Scan for the cell matching the given text and deliver its [x, y] coordinate at center. 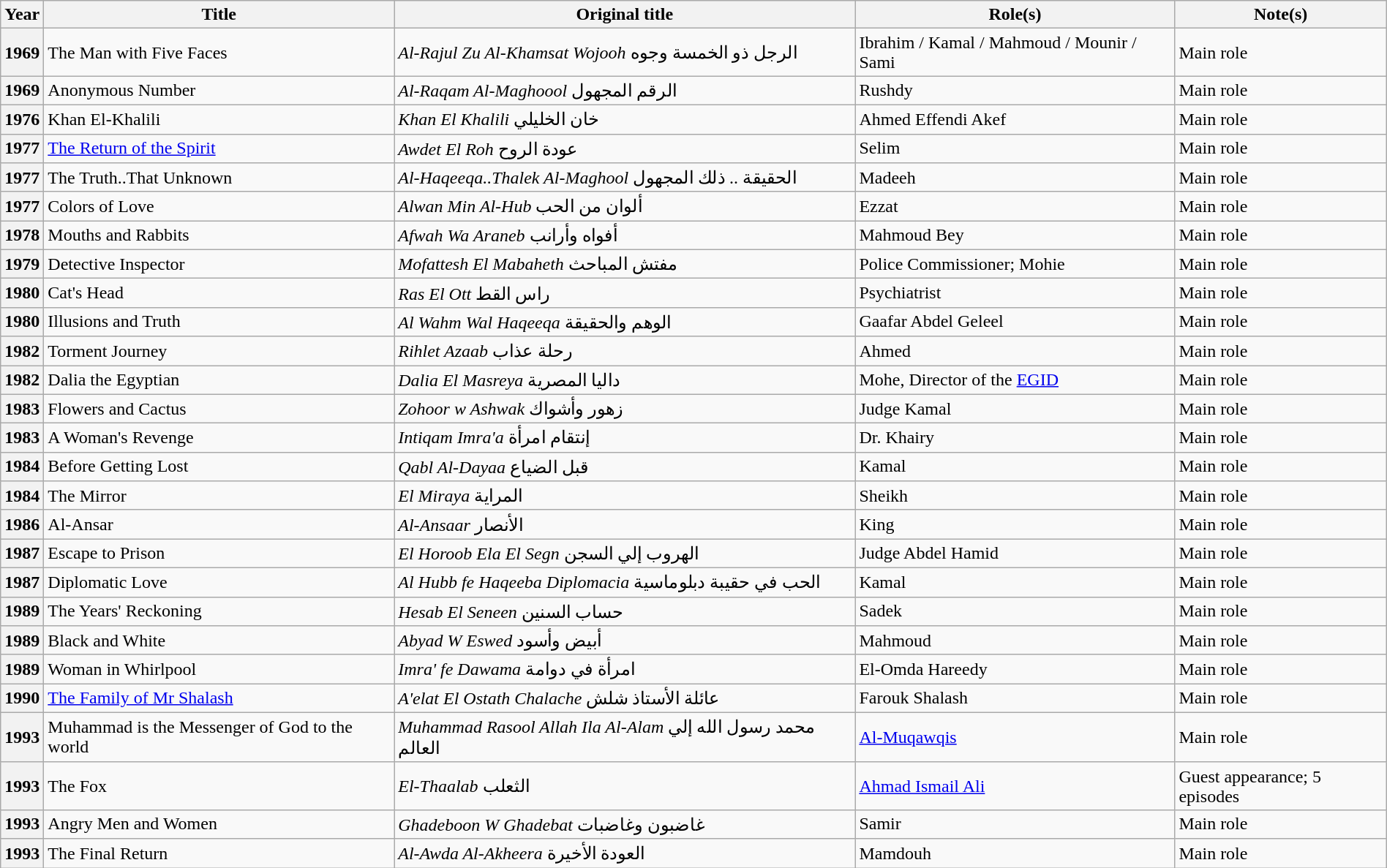
Awdet El Roh عودة الروح [625, 148]
Dalia El Masreya داليا المصرية [625, 380]
El-Thaalab الثعلب [625, 785]
Guest appearance; 5 episodes [1280, 785]
The Mirror [219, 496]
Flowers and Cactus [219, 409]
A Woman's Revenge [219, 438]
Al-Ansar [219, 524]
Al Hubb fe Haqeeba Diplomacia الحب في حقيبة دبلوماسية [625, 582]
Farouk Shalash [1015, 698]
Al Wahm Wal Haqeeqa الوهم والحقيقة [625, 322]
Cat's Head [219, 293]
Madeeh [1015, 178]
Muhammad Rasool Allah Ila Al-Alam محمد رسول الله إلي العالم [625, 737]
1976 [22, 119]
Sheikh [1015, 496]
King [1015, 524]
Hesab El Seneen حساب السنين [625, 611]
Ahmed [1015, 351]
Ahmed Effendi Akef [1015, 119]
Mahmoud [1015, 641]
Illusions and Truth [219, 322]
Police Commissioner; Mohie [1015, 264]
Mamdouh [1015, 853]
Al-Awda Al-Akheera العودة الأخيرة [625, 853]
Psychiatrist [1015, 293]
Muhammad is the Messenger of God to the world [219, 737]
Ezzat [1015, 206]
El-Omda Hareedy [1015, 669]
Note(s) [1280, 15]
Al-Ansaar الأنصار [625, 524]
1986 [22, 524]
Mouths and Rabbits [219, 235]
1979 [22, 264]
Colors of Love [219, 206]
Al-Raqam Al-Maghoool الرقم المجهول [625, 91]
Intiqam Imra'a إنتقام امرأة [625, 438]
Mohe, Director of the EGID [1015, 380]
The Fox [219, 785]
The Years' Reckoning [219, 611]
Dr. Khairy [1015, 438]
Angry Men and Women [219, 824]
1990 [22, 698]
Khan El-Khalili [219, 119]
Before Getting Lost [219, 467]
El Miraya المراية [625, 496]
Khan El Khalili خان الخليلي [625, 119]
Ghadeboon W Ghadebat غاضبون وغاضبات [625, 824]
Sadek [1015, 611]
Ibrahim / Kamal / Mahmoud / Mounir / Sami [1015, 53]
Ras El Ott راس القط [625, 293]
Abyad W Eswed أبيض وأسود [625, 641]
Original title [625, 15]
Mahmoud Bey [1015, 235]
Zohoor w Ashwak زهور وأشواك [625, 409]
A'elat El Ostath Chalache عائلة الأستاذ شلش [625, 698]
Year [22, 15]
Ahmad Ismail Ali [1015, 785]
Alwan Min Al-Hub ألوان من الحب [625, 206]
Judge Abdel Hamid [1015, 554]
Rushdy [1015, 91]
Role(s) [1015, 15]
Rihlet Azaab رحلة عذاب [625, 351]
Afwah Wa Araneb أفواه وأرانب [625, 235]
Mofattesh El Mabaheth مفتش المباحث [625, 264]
1978 [22, 235]
The Family of Mr Shalash [219, 698]
Torment Journey [219, 351]
Gaafar Abdel Geleel [1015, 322]
Escape to Prison [219, 554]
Diplomatic Love [219, 582]
The Return of the Spirit [219, 148]
The Truth..That Unknown [219, 178]
Samir [1015, 824]
El Horoob Ela El Segn الهروب إلي السجن [625, 554]
Al-Muqawqis [1015, 737]
Al-Haqeeqa..Thalek Al-Maghool الحقيقة .. ذلك المجهول [625, 178]
Qabl Al-Dayaa قبل الضياع [625, 467]
Judge Kamal [1015, 409]
Title [219, 15]
Anonymous Number [219, 91]
Imra' fe Dawama امرأة في دوامة [625, 669]
The Man with Five Faces [219, 53]
Detective Inspector [219, 264]
The Final Return [219, 853]
Woman in Whirlpool [219, 669]
Al-Rajul Zu Al-Khamsat Wojooh الرجل ذو الخمسة وجوه [625, 53]
Selim [1015, 148]
Black and White [219, 641]
Dalia the Egyptian [219, 380]
